Output the [X, Y] coordinate of the center of the cell containing the given text.  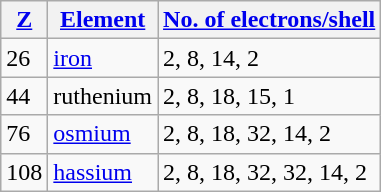
2, 8, 18, 32, 14, 2 [270, 134]
hassium [103, 172]
osmium [103, 134]
ruthenium [103, 96]
44 [24, 96]
Z [24, 20]
2, 8, 18, 32, 32, 14, 2 [270, 172]
2, 8, 18, 15, 1 [270, 96]
2, 8, 14, 2 [270, 58]
No. of electrons/shell [270, 20]
76 [24, 134]
Element [103, 20]
iron [103, 58]
26 [24, 58]
108 [24, 172]
